Find where the given text appears and provide that cell's center as [X, Y] coordinate. 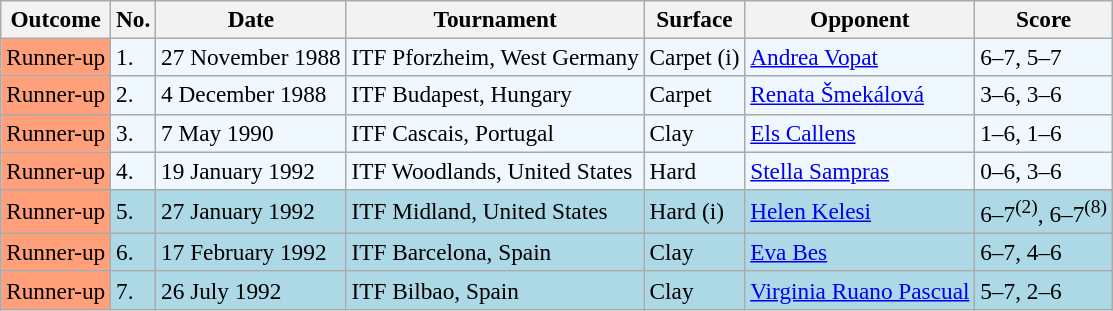
Virginia Ruano Pascual [860, 290]
2. [134, 95]
Hard [694, 170]
Tournament [495, 19]
ITF Midland, United States [495, 211]
Surface [694, 19]
Opponent [860, 19]
Els Callens [860, 133]
27 November 1988 [251, 57]
Stella Sampras [860, 170]
5–7, 2–6 [1044, 290]
0–6, 3–6 [1044, 170]
3. [134, 133]
Carpet [694, 95]
7. [134, 290]
4. [134, 170]
7 May 1990 [251, 133]
Hard (i) [694, 211]
Eva Bes [860, 252]
6–7, 5–7 [1044, 57]
4 December 1988 [251, 95]
ITF Cascais, Portugal [495, 133]
26 July 1992 [251, 290]
Score [1044, 19]
3–6, 3–6 [1044, 95]
27 January 1992 [251, 211]
17 February 1992 [251, 252]
6. [134, 252]
ITF Barcelona, Spain [495, 252]
Outcome [56, 19]
6–7(2), 6–7(8) [1044, 211]
6–7, 4–6 [1044, 252]
ITF Bilbao, Spain [495, 290]
1. [134, 57]
Renata Šmekálová [860, 95]
ITF Budapest, Hungary [495, 95]
Date [251, 19]
Helen Kelesi [860, 211]
1–6, 1–6 [1044, 133]
Andrea Vopat [860, 57]
Carpet (i) [694, 57]
ITF Woodlands, United States [495, 170]
No. [134, 19]
19 January 1992 [251, 170]
5. [134, 211]
ITF Pforzheim, West Germany [495, 57]
